Find where the given text appears and provide that cell's center as (x, y) coordinate. 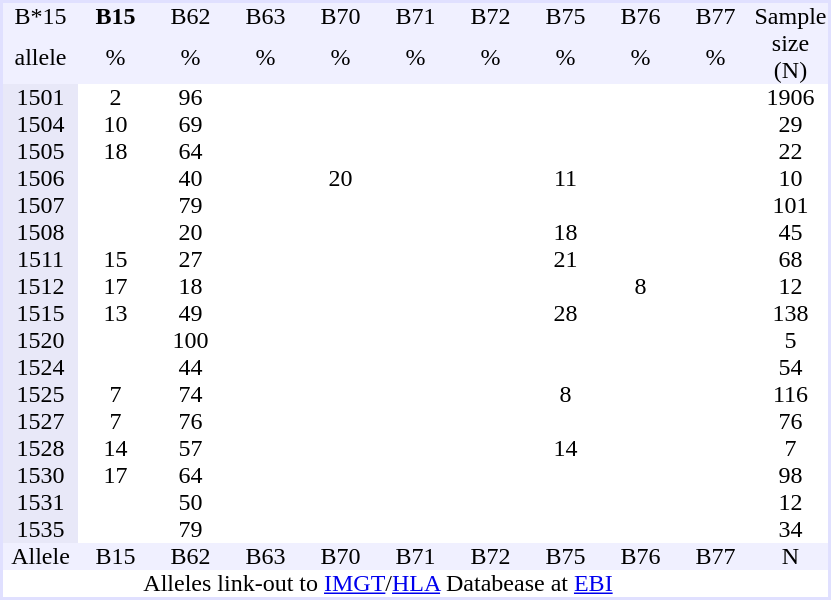
29 (790, 124)
B*15 (40, 16)
57 (190, 448)
100 (190, 340)
27 (190, 260)
1501 (40, 98)
1512 (40, 286)
allele (40, 57)
28 (566, 314)
101 (790, 206)
1531 (40, 502)
N (790, 556)
size (N) (790, 57)
15 (116, 260)
45 (790, 232)
1508 (40, 232)
Sample (790, 16)
21 (566, 260)
49 (190, 314)
1506 (40, 178)
1530 (40, 476)
1524 (40, 368)
1528 (40, 448)
1535 (40, 530)
138 (790, 314)
Alleles link-out to IMGT/HLA Databease at EBI (378, 584)
1505 (40, 152)
1906 (790, 98)
116 (790, 394)
1504 (40, 124)
68 (790, 260)
69 (190, 124)
1520 (40, 340)
1511 (40, 260)
5 (790, 340)
1515 (40, 314)
44 (190, 368)
98 (790, 476)
1525 (40, 394)
2 (116, 98)
54 (790, 368)
1507 (40, 206)
Allele (40, 556)
11 (566, 178)
74 (190, 394)
40 (190, 178)
96 (190, 98)
50 (190, 502)
1527 (40, 422)
22 (790, 152)
13 (116, 314)
34 (790, 530)
